Return (X, Y) of the center of cell containing provided text 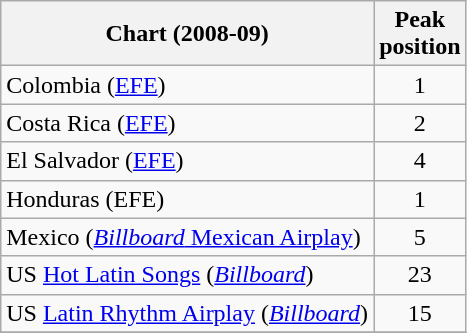
23 (420, 275)
Colombia (EFE) (188, 85)
US Latin Rhythm Airplay (Billboard) (188, 313)
US Hot Latin Songs (Billboard) (188, 275)
Chart (2008-09) (188, 34)
5 (420, 237)
4 (420, 161)
15 (420, 313)
2 (420, 123)
Costa Rica (EFE) (188, 123)
Honduras (EFE) (188, 199)
El Salvador (EFE) (188, 161)
Peakposition (420, 34)
Mexico (Billboard Mexican Airplay) (188, 237)
